Return (x, y) of the center of cell containing provided text 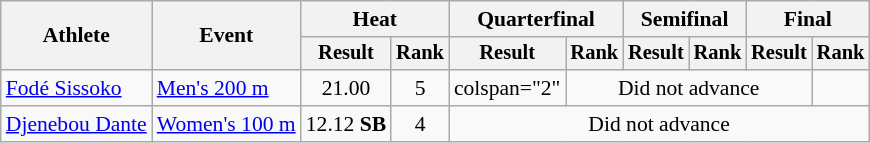
Djenebou Dante (76, 124)
Semifinal (684, 19)
Men's 200 m (226, 88)
Athlete (76, 36)
Women's 100 m (226, 124)
Event (226, 36)
colspan="2" (508, 88)
12.12 SB (346, 124)
4 (420, 124)
21.00 (346, 88)
Quarterfinal (536, 19)
Fodé Sissoko (76, 88)
Heat (375, 19)
5 (420, 88)
Final (808, 19)
